Provide the (x, y) coordinate of the cell's center where the given text is located.  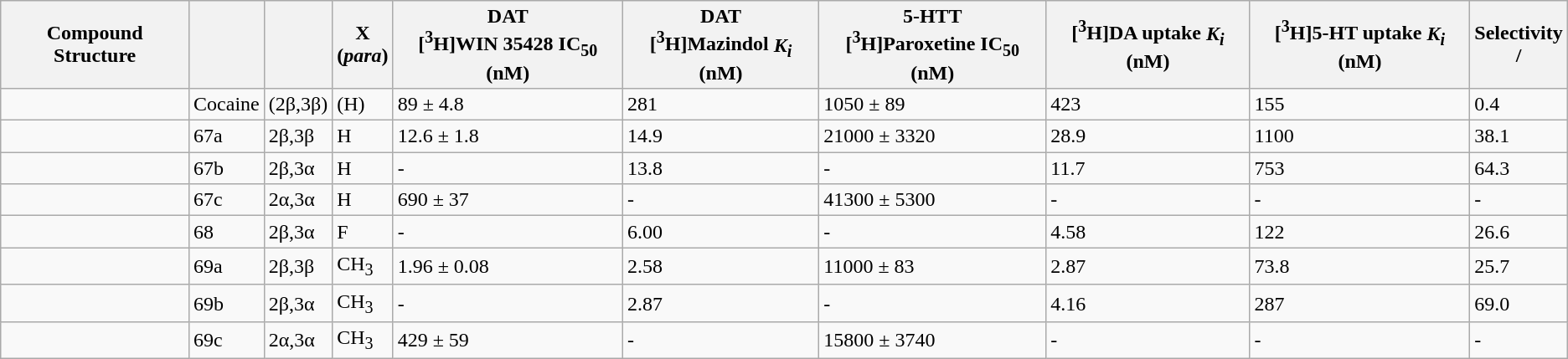
Cocaine (227, 105)
67a (227, 136)
14.9 (720, 136)
15800 ± 3740 (933, 341)
X(para) (363, 45)
0.4 (1519, 105)
1050 ± 89 (933, 105)
287 (1360, 303)
12.6 ± 1.8 (508, 136)
Selectivity/ (1519, 45)
25.7 (1519, 266)
753 (1360, 168)
5-HTT[3H]Paroxetine IC50 (nM) (933, 45)
89 ± 4.8 (508, 105)
Compound Structure (95, 45)
155 (1360, 105)
11000 ± 83 (933, 266)
4.58 (1148, 232)
21000 ± 3320 (933, 136)
[3H]DA uptake Ki (nM) (1148, 45)
64.3 (1519, 168)
4.16 (1148, 303)
67b (227, 168)
2.58 (720, 266)
429 ± 59 (508, 341)
69c (227, 341)
68 (227, 232)
423 (1148, 105)
73.8 (1360, 266)
281 (720, 105)
13.8 (720, 168)
38.1 (1519, 136)
690 ± 37 (508, 200)
28.9 (1148, 136)
69.0 (1519, 303)
1.96 ± 0.08 (508, 266)
69b (227, 303)
26.6 (1519, 232)
6.00 (720, 232)
67c (227, 200)
1100 (1360, 136)
F (363, 232)
DAT[3H]Mazindol Ki (nM) (720, 45)
122 (1360, 232)
(2β,3β) (298, 105)
[3H]5-HT uptake Ki (nM) (1360, 45)
11.7 (1148, 168)
41300 ± 5300 (933, 200)
69a (227, 266)
(H) (363, 105)
DAT[3H]WIN 35428 IC50 (nM) (508, 45)
